Extract the (x, y) coordinate from the center of the cell holding the provided text.  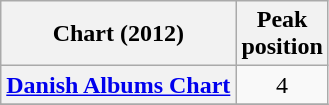
Peakposition (282, 34)
4 (282, 85)
Danish Albums Chart (118, 85)
Chart (2012) (118, 34)
